Scan for the cell matching the given text and deliver its [x, y] coordinate at center. 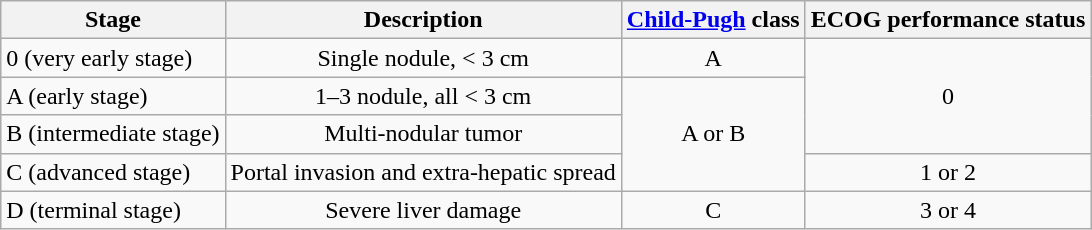
C (advanced stage) [113, 172]
Severe liver damage [423, 210]
1 or 2 [948, 172]
ECOG performance status [948, 20]
0 (very early stage) [113, 58]
1–3 nodule, all < 3 cm [423, 96]
3 or 4 [948, 210]
C [713, 210]
A [713, 58]
A (early stage) [113, 96]
Multi-nodular tumor [423, 134]
0 [948, 96]
Child-Pugh class [713, 20]
Stage [113, 20]
A or B [713, 134]
Description [423, 20]
Portal invasion and extra-hepatic spread [423, 172]
Single nodule, < 3 cm [423, 58]
B (intermediate stage) [113, 134]
D (terminal stage) [113, 210]
